For the text-containing cell, return its midpoint in [X, Y] coordinate format. 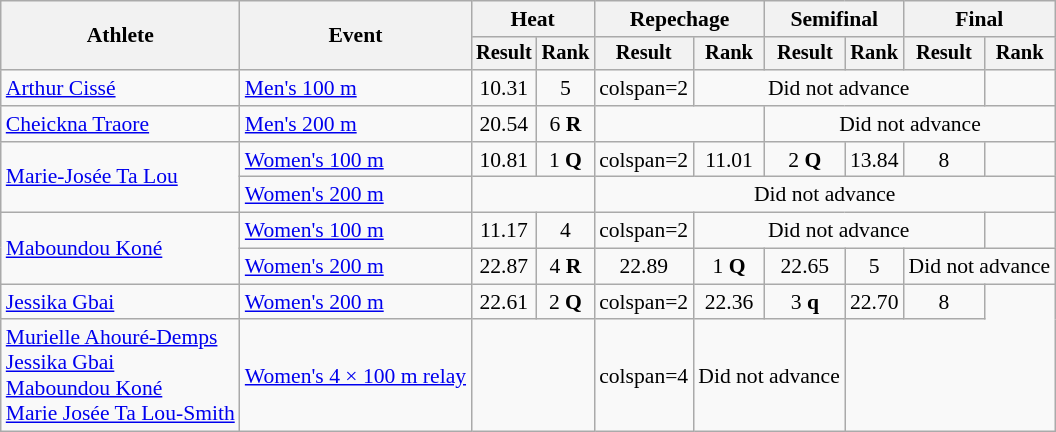
10.81 [504, 160]
Final [980, 19]
6 R [566, 124]
Marie-Josée Ta Lou [120, 178]
Women's 4 × 100 m relay [356, 376]
11.01 [729, 160]
22.61 [504, 302]
Arthur Cissé [120, 88]
Repechage [680, 19]
Cheickna Traore [120, 124]
22.36 [729, 302]
4 [566, 231]
20.54 [504, 124]
4 R [566, 267]
Athlete [120, 36]
Maboundou Koné [120, 248]
Murielle Ahouré-DempsJessika GbaiMaboundou KonéMarie Josée Ta Lou-Smith [120, 376]
11.17 [504, 231]
Semifinal [834, 19]
22.65 [805, 267]
Men's 100 m [356, 88]
3 q [805, 302]
22.89 [644, 267]
22.70 [874, 302]
Jessika Gbai [120, 302]
colspan=4 [644, 376]
Heat [532, 19]
10.31 [504, 88]
13.84 [874, 160]
22.87 [504, 267]
Event [356, 36]
Men's 200 m [356, 124]
